Detect which cell encompasses the target text, then output its [X, Y] center coordinate. 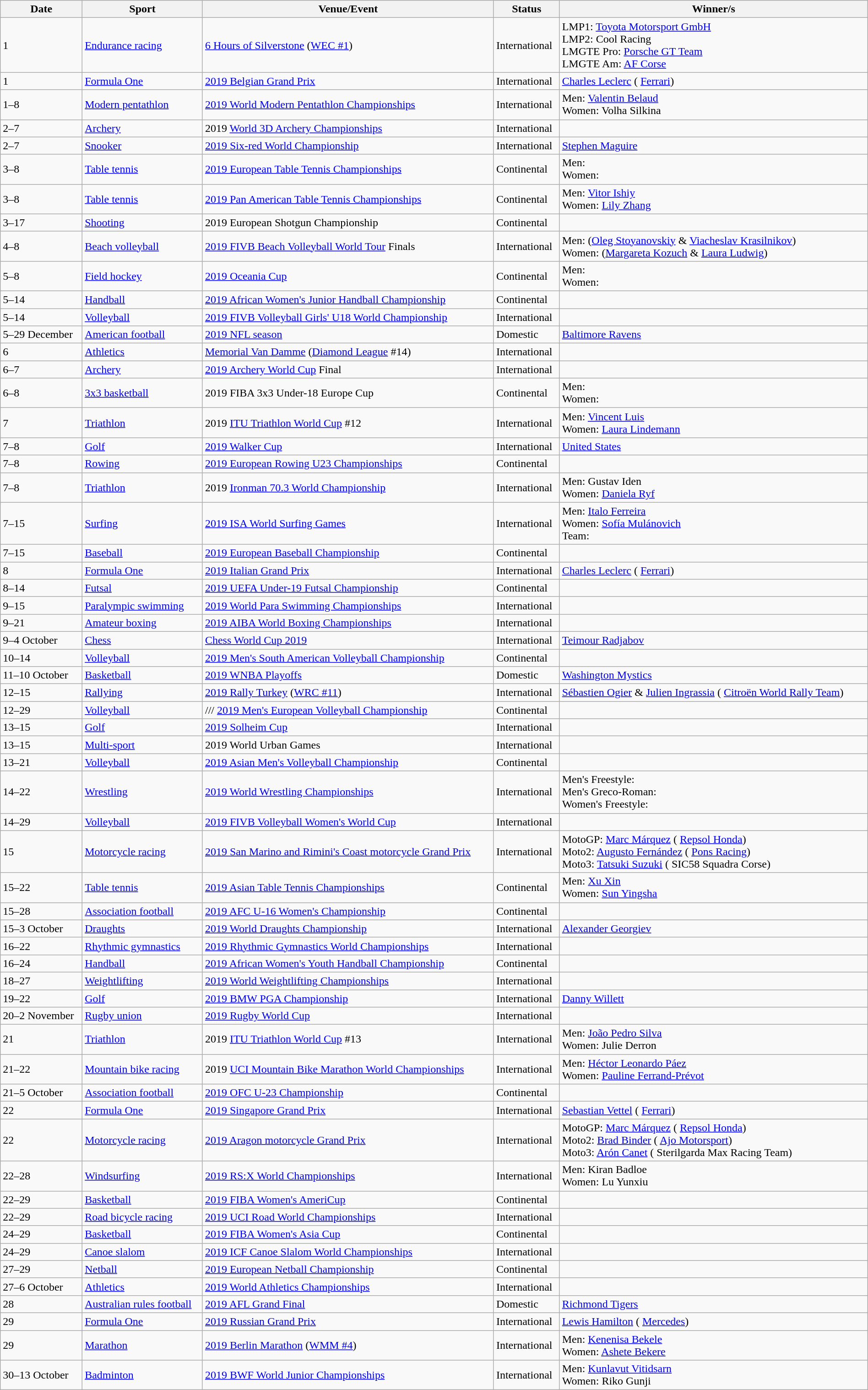
Canoe slalom [143, 1252]
21–22 [41, 1070]
2019 RS:X World Championships [348, 1176]
Netball [143, 1269]
Men: Xu XinWomen: Sun Yingsha [713, 887]
9–4 October [41, 640]
2019 World Modern Pentathlon Championships [348, 104]
2019 Asian Table Tennis Championships [348, 887]
2019 FIVB Beach Volleyball World Tour Finals [348, 246]
Endurance racing [143, 45]
19–22 [41, 999]
United States [713, 446]
Danny Willett [713, 999]
5–29 December [41, 335]
6 Hours of Silverstone (WEC #1) [348, 45]
6–7 [41, 369]
Rugby union [143, 1016]
2019 World Wrestling Championships [348, 792]
27–29 [41, 1269]
Snooker [143, 146]
Men: Vincent LuisWomen: Laura Lindemann [713, 423]
2019 WNBA Playoffs [348, 675]
Australian rules football [143, 1304]
Status [526, 9]
2019 UCI Road World Championships [348, 1217]
2019 BWF World Junior Championships [348, 1375]
2019 Belgian Grand Prix [348, 81]
12–15 [41, 693]
2019 Asian Men's Volleyball Championship [348, 762]
Men's Freestyle: Men's Greco-Roman: Women's Freestyle: [713, 792]
14–29 [41, 822]
Men: Vitor IshiyWomen: Lily Zhang [713, 199]
Alexander Georgiev [713, 928]
Draughts [143, 928]
16–22 [41, 946]
14–22 [41, 792]
Men: João Pedro SilvaWomen: Julie Derron [713, 1039]
2019 AIBA World Boxing Championships [348, 623]
Richmond Tigers [713, 1304]
Memorial Van Damme (Diamond League #14) [348, 352]
2019 Russian Grand Prix [348, 1321]
2019 Ironman 70.3 World Championship [348, 487]
Badminton [143, 1375]
American football [143, 335]
2019 Singapore Grand Prix [348, 1110]
Washington Mystics [713, 675]
Field hockey [143, 276]
21 [41, 1039]
2019 UCI Mountain Bike Marathon World Championships [348, 1070]
Sébastien Ogier & Julien Ingrassia ( Citroën World Rally Team) [713, 693]
2019 Oceania Cup [348, 276]
Teimour Radjabov [713, 640]
2019 World Weightlifting Championships [348, 981]
6–8 [41, 393]
Wrestling [143, 792]
18–27 [41, 981]
2019 Rugby World Cup [348, 1016]
2019 FIBA Women's AmeriCup [348, 1200]
2019 Italian Grand Prix [348, 570]
2019 Archery World Cup Final [348, 369]
9–15 [41, 605]
MotoGP: Marc Márquez ( Repsol Honda)Moto2: Brad Binder ( Ajo Motorsport)Moto3: Arón Canet ( Sterilgarda Max Racing Team) [713, 1140]
2019 Solheim Cup [348, 728]
2019 NFL season [348, 335]
4–8 [41, 246]
2019 FIVB Volleyball Women's World Cup [348, 822]
Men: Italo FerreiraWomen: Sofía MulánovichTeam: [713, 523]
2019 Walker Cup [348, 446]
2019 World Urban Games [348, 745]
2019 European Shotgun Championship [348, 223]
27–6 October [41, 1287]
2019 OFC U-23 Championship [348, 1093]
11–10 October [41, 675]
Beach volleyball [143, 246]
LMP1: Toyota Motorsport GmbHLMP2: Cool RacingLMGTE Pro: Porsche GT TeamLMGTE Am: AF Corse [713, 45]
/// 2019 Men's European Volleyball Championship [348, 710]
Paralympic swimming [143, 605]
2019 San Marino and Rimini's Coast motorcycle Grand Prix [348, 852]
7 [41, 423]
2019 Six-red World Championship [348, 146]
15–28 [41, 911]
Date [41, 9]
1–8 [41, 104]
21–5 October [41, 1093]
3x3 basketball [143, 393]
2019 ICF Canoe Slalom World Championships [348, 1252]
16–24 [41, 963]
Winner/s [713, 9]
28 [41, 1304]
Men: Héctor Leonardo PáezWomen: Pauline Ferrand-Prévot [713, 1070]
Venue/Event [348, 9]
2019 AFL Grand Final [348, 1304]
8 [41, 570]
2019 European Rowing U23 Championships [348, 464]
Rhythmic gymnastics [143, 946]
12–29 [41, 710]
2019 AFC U-16 Women's Championship [348, 911]
Mountain bike racing [143, 1070]
2019 World Athletics Championships [348, 1287]
2019 Aragon motorcycle Grand Prix [348, 1140]
Sebastian Vettel ( Ferrari) [713, 1110]
Shooting [143, 223]
2019 Rhythmic Gymnastics World Championships [348, 946]
Surfing [143, 523]
15–22 [41, 887]
Chess [143, 640]
2019 ITU Triathlon World Cup #12 [348, 423]
10–14 [41, 658]
2019 Berlin Marathon (WMM #4) [348, 1345]
Rowing [143, 464]
8–14 [41, 588]
9–21 [41, 623]
13–21 [41, 762]
2019 World Para Swimming Championships [348, 605]
2019 Rally Turkey (WRC #11) [348, 693]
15–3 October [41, 928]
Lewis Hamilton ( Mercedes) [713, 1321]
Weightlifting [143, 981]
Multi-sport [143, 745]
2019 World Draughts Championship [348, 928]
2019 FIBA 3x3 Under-18 Europe Cup [348, 393]
Men: Gustav IdenWomen: Daniela Ryf [713, 487]
Stephen Maguire [713, 146]
Chess World Cup 2019 [348, 640]
Men: (Oleg Stoyanovskiy & Viacheslav Krasilnikov)Women: (Margareta Kozuch & Laura Ludwig) [713, 246]
2019 UEFA Under-19 Futsal Championship [348, 588]
2019 African Women's Youth Handball Championship [348, 963]
Futsal [143, 588]
20–2 November [41, 1016]
Windsurfing [143, 1176]
Baseball [143, 553]
2019 European Baseball Championship [348, 553]
Men: Kenenisa BekeleWomen: Ashete Bekere [713, 1345]
2019 Pan American Table Tennis Championships [348, 199]
15 [41, 852]
2019 Men's South American Volleyball Championship [348, 658]
22–28 [41, 1176]
2019 World 3D Archery Championships [348, 128]
MotoGP: Marc Márquez ( Repsol Honda)Moto2: Augusto Fernández ( Pons Racing)Moto3: Tatsuki Suzuki ( SIC58 Squadra Corse) [713, 852]
Men: Valentin BelaudWomen: Volha Silkina [713, 104]
2019 BMW PGA Championship [348, 999]
2019 European Netball Championship [348, 1269]
2019 ISA World Surfing Games [348, 523]
Rallying [143, 693]
Modern pentathlon [143, 104]
Baltimore Ravens [713, 335]
Amateur boxing [143, 623]
3–17 [41, 223]
5–8 [41, 276]
Men: Kunlavut VitidsarnWomen: Riko Gunji [713, 1375]
6 [41, 352]
Men: Kiran BadloeWomen: Lu Yunxiu [713, 1176]
Sport [143, 9]
Road bicycle racing [143, 1217]
2019 FIVB Volleyball Girls' U18 World Championship [348, 317]
2019 FIBA Women's Asia Cup [348, 1234]
2019 African Women's Junior Handball Championship [348, 299]
30–13 October [41, 1375]
2019 ITU Triathlon World Cup #13 [348, 1039]
Marathon [143, 1345]
2019 European Table Tennis Championships [348, 169]
